Return the (X, Y) coordinate for the center point of the cell that contains the specified text.  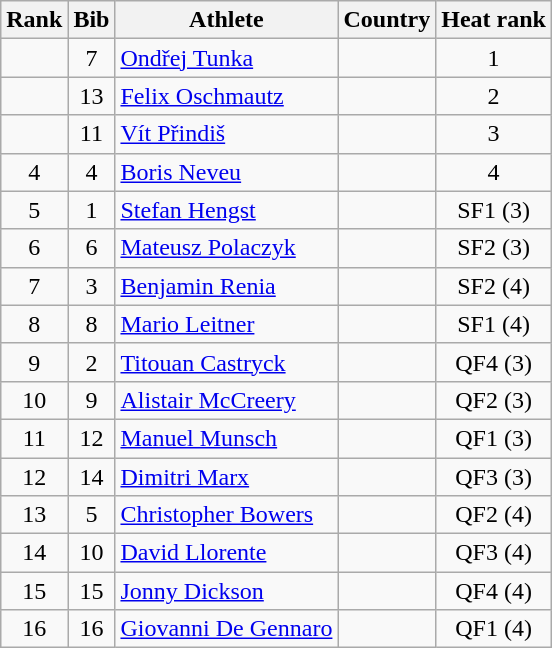
Athlete (226, 20)
Vít Přindiš (226, 134)
Christopher Bowers (226, 515)
SF2 (3) (494, 248)
Rank (34, 20)
QF2 (3) (494, 400)
QF4 (4) (494, 591)
SF1 (4) (494, 324)
Heat rank (494, 20)
Boris Neveu (226, 172)
David Llorente (226, 553)
QF4 (3) (494, 362)
Manuel Munsch (226, 438)
Mario Leitner (226, 324)
Bib (92, 20)
QF3 (3) (494, 477)
Jonny Dickson (226, 591)
QF1 (3) (494, 438)
Dimitri Marx (226, 477)
Ondřej Tunka (226, 58)
SF1 (3) (494, 210)
Stefan Hengst (226, 210)
QF1 (4) (494, 629)
Mateusz Polaczyk (226, 248)
Felix Oschmautz (226, 96)
Benjamin Renia (226, 286)
Giovanni De Gennaro (226, 629)
QF2 (4) (494, 515)
QF3 (4) (494, 553)
Alistair McCreery (226, 400)
SF2 (4) (494, 286)
Titouan Castryck (226, 362)
Country (387, 20)
